Search for the cell housing the specified text and yield its (x, y) center coordinate. 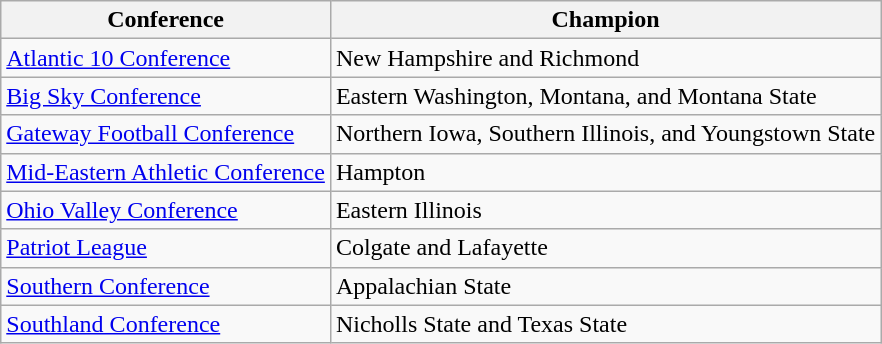
Patriot League (166, 248)
Nicholls State and Texas State (605, 324)
Colgate and Lafayette (605, 248)
Gateway Football Conference (166, 134)
Atlantic 10 Conference (166, 58)
Ohio Valley Conference (166, 210)
Eastern Washington, Montana, and Montana State (605, 96)
Big Sky Conference (166, 96)
Conference (166, 20)
Eastern Illinois (605, 210)
Southern Conference (166, 286)
New Hampshire and Richmond (605, 58)
Champion (605, 20)
Southland Conference (166, 324)
Northern Iowa, Southern Illinois, and Youngstown State (605, 134)
Mid-Eastern Athletic Conference (166, 172)
Appalachian State (605, 286)
Hampton (605, 172)
